For the text-containing cell, return its midpoint in (X, Y) coordinate format. 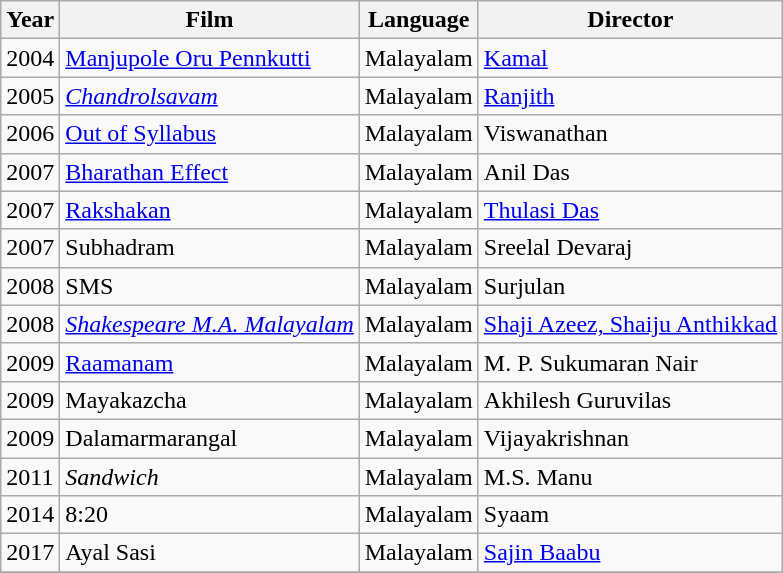
Film (210, 20)
M.S. Manu (630, 477)
Sandwich (210, 477)
M. P. Sukumaran Nair (630, 362)
2011 (30, 477)
Surjulan (630, 286)
2005 (30, 96)
2004 (30, 58)
Shaji Azeez, Shaiju Anthikkad (630, 324)
Sreelal Devaraj (630, 248)
Out of Syllabus (210, 134)
Akhilesh Guruvilas (630, 400)
Year (30, 20)
Ayal Sasi (210, 553)
Director (630, 20)
Shakespeare M.A. Malayalam (210, 324)
Bharathan Effect (210, 172)
Language (418, 20)
Sajin Baabu (630, 553)
Rakshakan (210, 210)
Chandrolsavam (210, 96)
2017 (30, 553)
2014 (30, 515)
Manjupole Oru Pennkutti (210, 58)
Mayakazcha (210, 400)
Syaam (630, 515)
Raamanam (210, 362)
Kamal (630, 58)
Dalamarmarangal (210, 438)
Thulasi Das (630, 210)
Ranjith (630, 96)
Subhadram (210, 248)
Vijayakrishnan (630, 438)
Anil Das (630, 172)
Viswanathan (630, 134)
2006 (30, 134)
SMS (210, 286)
8:20 (210, 515)
